Detect which cell encompasses the target text, then output its (X, Y) center coordinate. 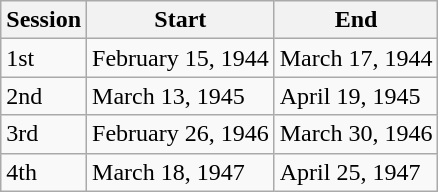
March 13, 1945 (181, 96)
End (356, 20)
1st (44, 58)
Session (44, 20)
3rd (44, 134)
March 18, 1947 (181, 172)
April 25, 1947 (356, 172)
Start (181, 20)
March 30, 1946 (356, 134)
February 15, 1944 (181, 58)
February 26, 1946 (181, 134)
March 17, 1944 (356, 58)
4th (44, 172)
April 19, 1945 (356, 96)
2nd (44, 96)
